Extract the [x, y] coordinate from the center of the cell holding the provided text.  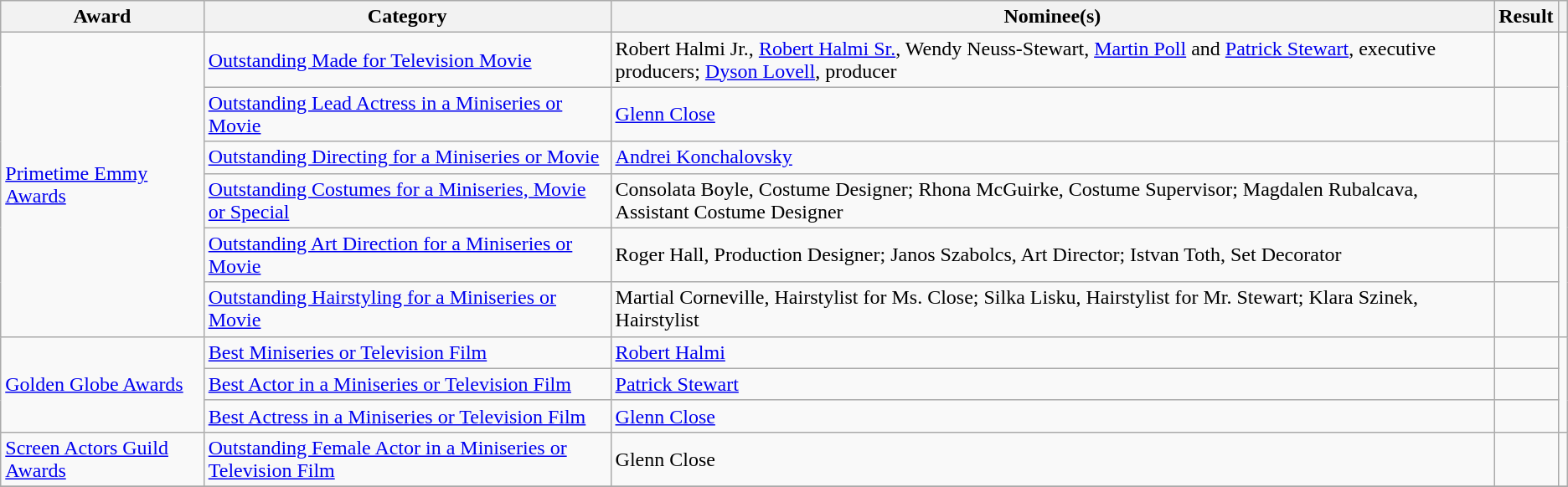
Best Actor in a Miniseries or Television Film [407, 384]
Outstanding Art Direction for a Miniseries or Movie [407, 254]
Best Miniseries or Television Film [407, 352]
Golden Globe Awards [102, 384]
Robert Halmi [1052, 352]
Roger Hall, Production Designer; Janos Szabolcs, Art Director; Istvan Toth, Set Decorator [1052, 254]
Nominee(s) [1052, 17]
Andrei Konchalovsky [1052, 157]
Outstanding Female Actor in a Miniseries or Television Film [407, 459]
Category [407, 17]
Robert Halmi Jr., Robert Halmi Sr., Wendy Neuss-Stewart, Martin Poll and Patrick Stewart, executive producers; Dyson Lovell, producer [1052, 60]
Award [102, 17]
Outstanding Made for Television Movie [407, 60]
Consolata Boyle, Costume Designer; Rhona McGuirke, Costume Supervisor; Magdalen Rubalcava, Assistant Costume Designer [1052, 201]
Screen Actors Guild Awards [102, 459]
Martial Corneville, Hairstylist for Ms. Close; Silka Lisku, Hairstylist for Mr. Stewart; Klara Szinek, Hairstylist [1052, 310]
Outstanding Hairstyling for a Miniseries or Movie [407, 310]
Outstanding Costumes for a Miniseries, Movie or Special [407, 201]
Result [1526, 17]
Outstanding Directing for a Miniseries or Movie [407, 157]
Outstanding Lead Actress in a Miniseries or Movie [407, 114]
Primetime Emmy Awards [102, 184]
Best Actress in a Miniseries or Television Film [407, 416]
Patrick Stewart [1052, 384]
